From the cell containing the given text, extract its center point as (X, Y) coordinate. 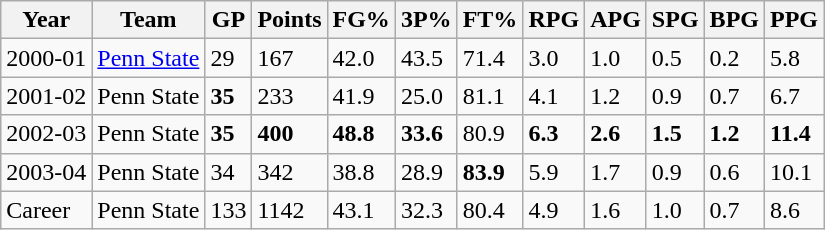
8.6 (794, 210)
25.0 (426, 96)
32.3 (426, 210)
81.1 (490, 96)
48.8 (361, 134)
4.9 (554, 210)
80.4 (490, 210)
FT% (490, 20)
342 (290, 172)
RPG (554, 20)
0.2 (734, 58)
38.8 (361, 172)
29 (228, 58)
1142 (290, 210)
SPG (675, 20)
400 (290, 134)
5.8 (794, 58)
3P% (426, 20)
2003-04 (46, 172)
133 (228, 210)
APG (616, 20)
43.1 (361, 210)
71.4 (490, 58)
28.9 (426, 172)
2.6 (616, 134)
233 (290, 96)
42.0 (361, 58)
2001-02 (46, 96)
167 (290, 58)
Team (148, 20)
BPG (734, 20)
0.6 (734, 172)
10.1 (794, 172)
2000-01 (46, 58)
FG% (361, 20)
6.3 (554, 134)
33.6 (426, 134)
34 (228, 172)
6.7 (794, 96)
Points (290, 20)
5.9 (554, 172)
GP (228, 20)
1.7 (616, 172)
Career (46, 210)
1.6 (616, 210)
0.5 (675, 58)
80.9 (490, 134)
83.9 (490, 172)
2002-03 (46, 134)
1.5 (675, 134)
41.9 (361, 96)
43.5 (426, 58)
PPG (794, 20)
11.4 (794, 134)
3.0 (554, 58)
4.1 (554, 96)
Year (46, 20)
